Locate the cell with the specified text and output its (X, Y) center coordinate. 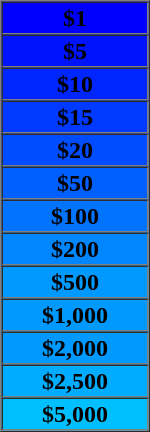
$500 (76, 282)
$1,000 (76, 314)
$100 (76, 216)
$2,000 (76, 348)
$10 (76, 84)
$2,500 (76, 380)
$50 (76, 182)
$1 (76, 18)
$200 (76, 248)
$5 (76, 50)
$5,000 (76, 414)
$20 (76, 150)
$15 (76, 116)
